Provide the [X, Y] coordinate of the cell's center where the given text is located.  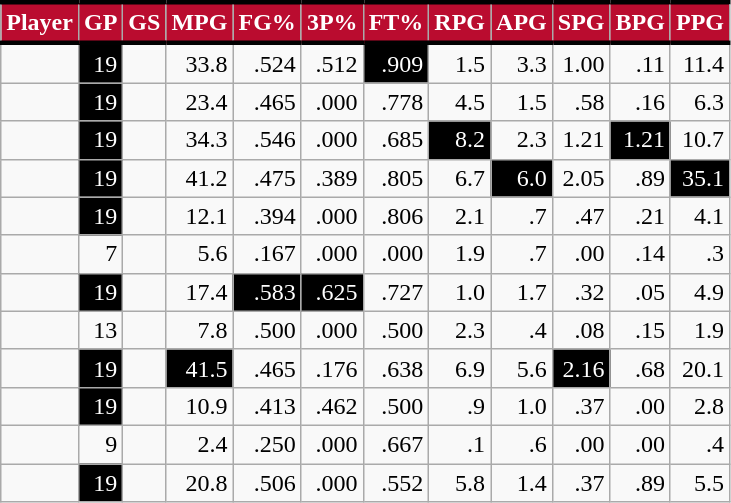
MPG [200, 22]
.625 [332, 292]
6.3 [700, 102]
13 [100, 330]
7.8 [200, 330]
SPG [581, 22]
.552 [396, 483]
20.8 [200, 483]
FT% [396, 22]
.413 [267, 406]
5.5 [700, 483]
4.5 [460, 102]
Player [40, 22]
.512 [332, 63]
11.4 [700, 63]
.394 [267, 216]
.32 [581, 292]
6.0 [522, 178]
.389 [332, 178]
.546 [267, 140]
.909 [396, 63]
PPG [700, 22]
.250 [267, 444]
.3 [700, 254]
.167 [267, 254]
3P% [332, 22]
34.3 [200, 140]
.475 [267, 178]
.506 [267, 483]
9 [100, 444]
4.1 [700, 216]
33.8 [200, 63]
GP [100, 22]
.524 [267, 63]
.778 [396, 102]
.21 [640, 216]
RPG [460, 22]
APG [522, 22]
.16 [640, 102]
35.1 [700, 178]
GS [144, 22]
.11 [640, 63]
3.3 [522, 63]
.638 [396, 368]
.58 [581, 102]
4.9 [700, 292]
.08 [581, 330]
.15 [640, 330]
1.00 [581, 63]
.806 [396, 216]
10.7 [700, 140]
.727 [396, 292]
.9 [460, 406]
.6 [522, 444]
.462 [332, 406]
2.16 [581, 368]
.47 [581, 216]
7 [100, 254]
.583 [267, 292]
20.1 [700, 368]
2.4 [200, 444]
1.4 [522, 483]
5.8 [460, 483]
.685 [396, 140]
6.7 [460, 178]
8.2 [460, 140]
6.9 [460, 368]
.1 [460, 444]
2.05 [581, 178]
.68 [640, 368]
23.4 [200, 102]
12.1 [200, 216]
2.8 [700, 406]
17.4 [200, 292]
2.1 [460, 216]
41.5 [200, 368]
.667 [396, 444]
.14 [640, 254]
BPG [640, 22]
.176 [332, 368]
.805 [396, 178]
10.9 [200, 406]
1.7 [522, 292]
.05 [640, 292]
41.2 [200, 178]
FG% [267, 22]
